Return the (X, Y) coordinate for the center point of the cell that contains the specified text.  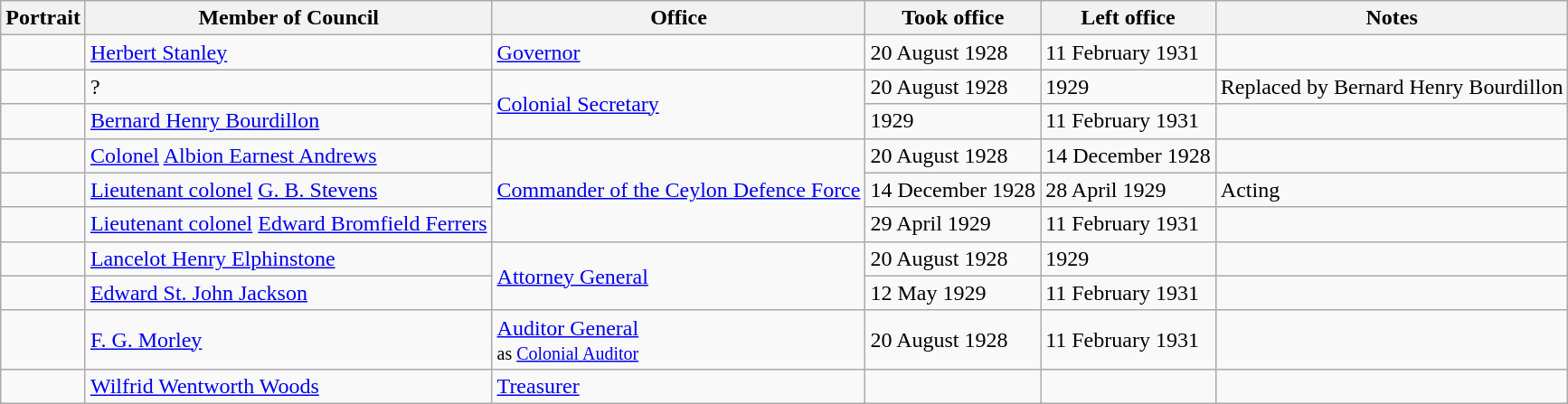
Bernard Henry Bourdillon (288, 121)
Acting (1392, 190)
Lancelot Henry Elphinstone (288, 258)
12 May 1929 (953, 293)
Left office (1129, 18)
Took office (953, 18)
Attorney General (678, 276)
Office (678, 18)
29 April 1929 (953, 224)
Colonial Secretary (678, 104)
Wilfrid Wentworth Woods (288, 386)
Portrait (43, 18)
Herbert Stanley (288, 52)
F. G. Morley (288, 340)
Auditor Generalas Colonial Auditor (678, 340)
Replaced by Bernard Henry Bourdillon (1392, 87)
Notes (1392, 18)
Lieutenant colonel G. B. Stevens (288, 190)
Colonel Albion Earnest Andrews (288, 155)
Commander of the Ceylon Defence Force (678, 190)
Member of Council (288, 18)
Governor (678, 52)
Edward St. John Jackson (288, 293)
28 April 1929 (1129, 190)
? (288, 87)
Lieutenant colonel Edward Bromfield Ferrers (288, 224)
Treasurer (678, 386)
